Extract the [X, Y] coordinate from the center of the cell holding the provided text.  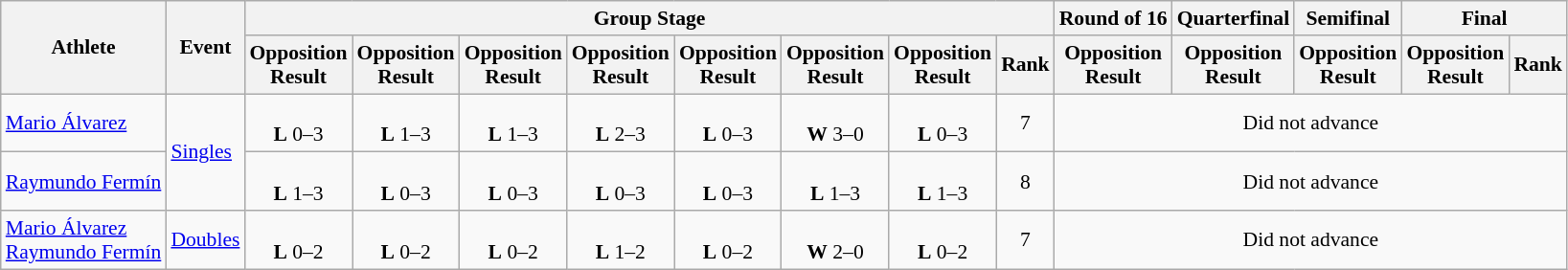
Quarterfinal [1234, 18]
W 3–0 [835, 123]
Singles [205, 152]
Round of 16 [1113, 18]
Doubles [205, 239]
L 1–2 [621, 239]
L 2–3 [621, 123]
Final [1485, 18]
Athlete [84, 48]
Mario ÁlvarezRaymundo Fermín [84, 239]
Event [205, 48]
Mario Álvarez [84, 123]
W 2–0 [835, 239]
8 [1025, 182]
Semifinal [1348, 18]
Group Stage [649, 18]
Raymundo Fermín [84, 182]
